Detect which cell encompasses the target text, then output its (X, Y) center coordinate. 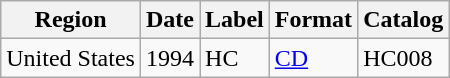
HC (235, 58)
Catalog (404, 20)
CD (313, 58)
Date (170, 20)
Region (71, 20)
Label (235, 20)
United States (71, 58)
Format (313, 20)
HC008 (404, 58)
1994 (170, 58)
